Detect which cell encompasses the target text, then output its [x, y] center coordinate. 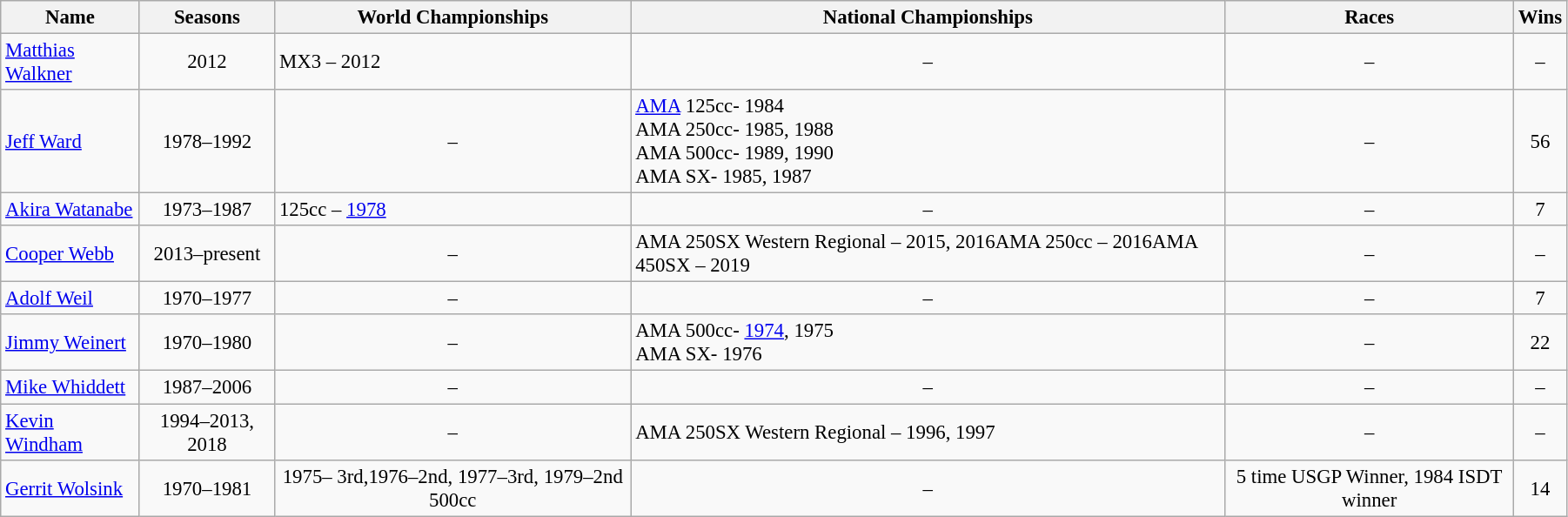
Seasons [207, 17]
1970–1981 [207, 487]
AMA 250SX Western Regional – 2015, 2016AMA 250cc – 2016AMA 450SX – 2019 [928, 254]
AMA 125cc- 1984AMA 250cc- 1985, 1988AMA 500cc- 1989, 1990AMA SX- 1985, 1987 [928, 141]
Mike Whiddett [70, 387]
1987–2006 [207, 387]
2013–present [207, 254]
Jeff Ward [70, 141]
Kevin Windham [70, 432]
1973–1987 [207, 210]
22 [1540, 343]
1975– 3rd,1976–2nd, 1977–3rd, 1979–2nd 500cc [452, 487]
14 [1540, 487]
MX3 – 2012 [452, 63]
2012 [207, 63]
Jimmy Weinert [70, 343]
Akira Watanabe [70, 210]
Matthias Walkner [70, 63]
1978–1992 [207, 141]
AMA 250SX Western Regional – 1996, 1997 [928, 432]
1970–1977 [207, 299]
1994–2013, 2018 [207, 432]
1970–1980 [207, 343]
Cooper Webb [70, 254]
Name [70, 17]
Gerrit Wolsink [70, 487]
Adolf Weil [70, 299]
National Championships [928, 17]
125cc – 1978 [452, 210]
5 time USGP Winner, 1984 ISDT winner [1370, 487]
Races [1370, 17]
AMA 500cc- 1974, 1975AMA SX- 1976 [928, 343]
World Championships [452, 17]
Wins [1540, 17]
56 [1540, 141]
